Return the (x, y) coordinate for the center point of the cell that contains the specified text.  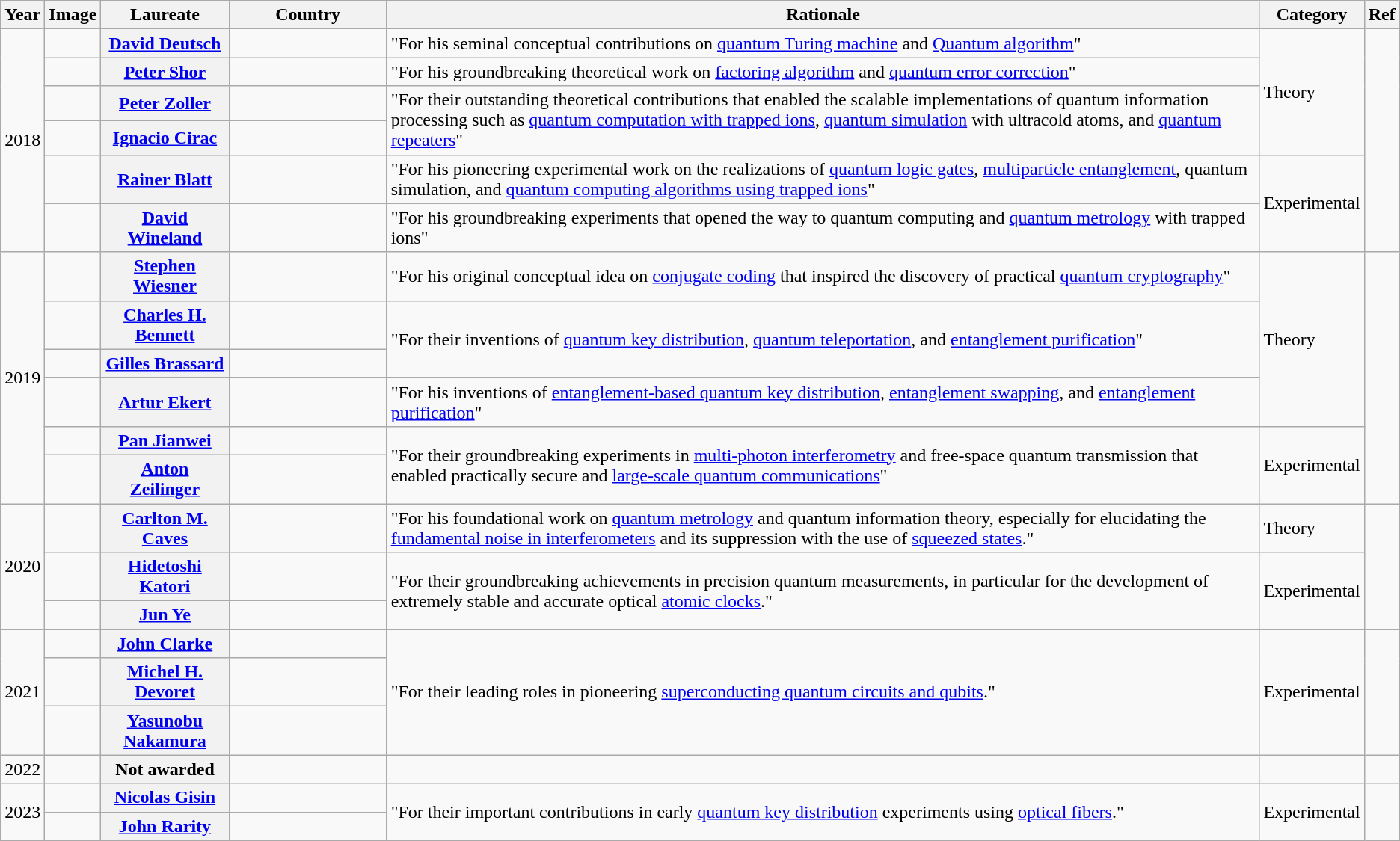
Not awarded (165, 769)
Ignacio Cirac (165, 138)
Artur Ekert (165, 402)
Carlton M. Caves (165, 528)
2019 (22, 378)
Rationale (823, 15)
Pan Jianwei (165, 440)
Charles H. Bennett (165, 324)
Peter Shor (165, 72)
Jun Ye (165, 615)
Gilles Brassard (165, 363)
Peter Zoller (165, 103)
Year (22, 15)
Hidetoshi Katori (165, 577)
"For his groundbreaking theoretical work on factoring algorithm and quantum error correction" (823, 72)
"For their inventions of quantum key distribution, quantum teleportation, and entanglement purification" (823, 339)
"For his seminal conceptual contributions on quantum Turing machine and Quantum algorithm" (823, 43)
"For his inventions of entanglement-based quantum key distribution, entanglement swapping, and entanglement purification" (823, 402)
David Deutsch (165, 43)
"For his original conceptual idea on conjugate coding that inspired the discovery of practical quantum cryptography" (823, 277)
Yasunobu Nakamura (165, 731)
2021 (22, 692)
"For his groundbreaking experiments that opened the way to quantum computing and quantum metrology with trapped ions" (823, 227)
Country (308, 15)
2023 (22, 812)
2022 (22, 769)
2020 (22, 567)
Michel H. Devoret (165, 682)
Stephen Wiesner (165, 277)
Nicolas Gisin (165, 798)
"For their important contributions in early quantum key distribution experiments using optical fibers." (823, 812)
Laureate (165, 15)
2018 (22, 141)
Rainer Blatt (165, 179)
John Clarke (165, 644)
"For their leading roles in pioneering superconducting quantum circuits and qubits." (823, 692)
Image (73, 15)
John Rarity (165, 826)
Ref (1382, 15)
Anton Zeilinger (165, 478)
Category (1312, 15)
David Wineland (165, 227)
